Determine the (X, Y) coordinate at the center of the cell enclosing the given text.  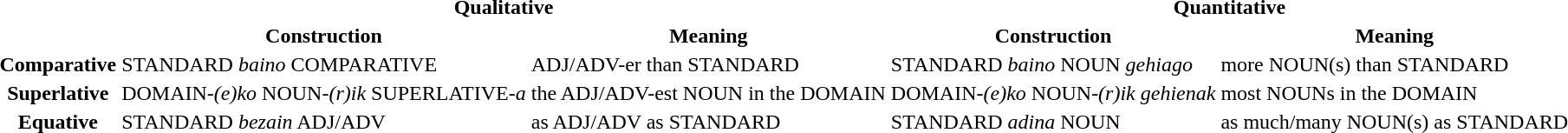
STANDARD baino COMPARATIVE (324, 64)
DOMAIN-(e)ko NOUN-(r)ik SUPERLATIVE-a (324, 93)
ADJ/ADV-er than STANDARD (708, 64)
Meaning (708, 36)
DOMAIN-(e)ko NOUN-(r)ik gehienak (1053, 93)
the ADJ/ADV-est NOUN in the DOMAIN (708, 93)
STANDARD baino NOUN gehiago (1053, 64)
